Find where the given text appears and provide that cell's center as (X, Y) coordinate. 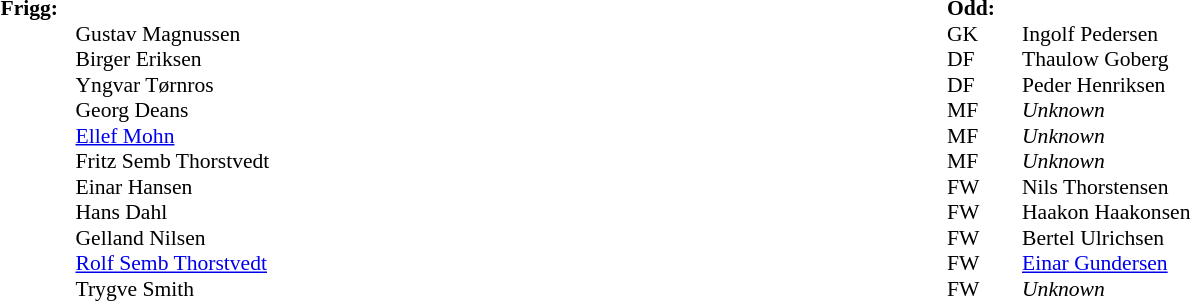
Gustav Magnussen (173, 34)
Gelland Nilsen (173, 238)
Ingolf Pedersen (1106, 34)
Rolf Semb Thorstvedt (173, 263)
Peder Henriksen (1106, 85)
GK (966, 34)
Birger Eriksen (173, 59)
Einar Hansen (173, 187)
Thaulow Goberg (1106, 59)
Georg Deans (173, 111)
Fritz Semb Thorstvedt (173, 161)
Nils Thorstensen (1106, 187)
Haakon Haakonsen (1106, 213)
Bertel Ulrichsen (1106, 238)
Yngvar Tørnros (173, 85)
Einar Gundersen (1106, 263)
Ellef Mohn (173, 136)
Hans Dahl (173, 213)
